Find where the given text appears and provide that cell's center as [x, y] coordinate. 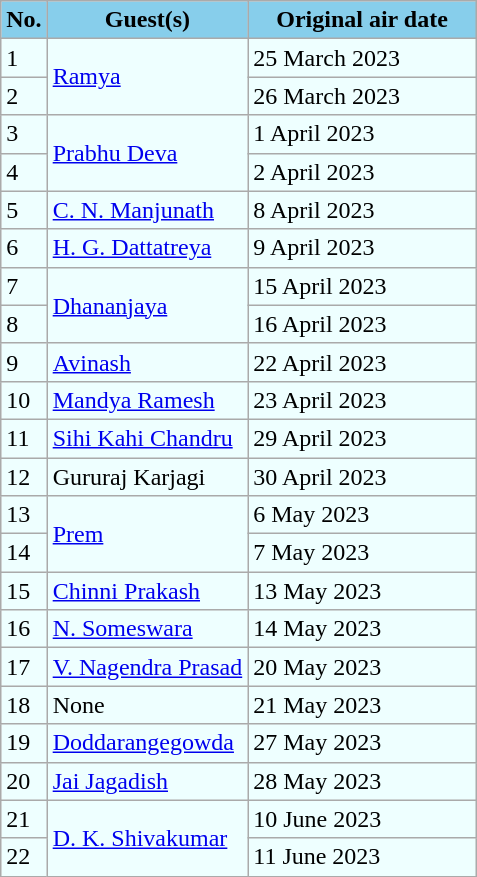
3 [24, 134]
Original air date [362, 20]
D. K. Shivakumar [148, 838]
C. N. Manjunath [148, 210]
Jai Jagadish [148, 781]
20 [24, 781]
2 [24, 96]
29 April 2023 [362, 438]
Mandya Ramesh [148, 400]
21 May 2023 [362, 705]
6 May 2023 [362, 515]
10 [24, 400]
22 [24, 857]
Chinni Prakash [148, 591]
25 March 2023 [362, 58]
26 March 2023 [362, 96]
H. G. Dattatreya [148, 248]
16 April 2023 [362, 324]
14 May 2023 [362, 629]
13 [24, 515]
17 [24, 667]
Prabhu Deva [148, 153]
7 May 2023 [362, 553]
8 [24, 324]
Avinash [148, 362]
9 April 2023 [362, 248]
15 April 2023 [362, 286]
23 April 2023 [362, 400]
Doddarangegowda [148, 743]
7 [24, 286]
No. [24, 20]
22 April 2023 [362, 362]
12 [24, 477]
Ramya [148, 77]
11 June 2023 [362, 857]
2 April 2023 [362, 172]
19 [24, 743]
6 [24, 248]
15 [24, 591]
28 May 2023 [362, 781]
5 [24, 210]
16 [24, 629]
V. Nagendra Prasad [148, 667]
14 [24, 553]
None [148, 705]
18 [24, 705]
N. Someswara [148, 629]
Guest(s) [148, 20]
4 [24, 172]
10 June 2023 [362, 819]
20 May 2023 [362, 667]
9 [24, 362]
13 May 2023 [362, 591]
Sihi Kahi Chandru [148, 438]
Dhananjaya [148, 305]
21 [24, 819]
Prem [148, 534]
11 [24, 438]
1 April 2023 [362, 134]
1 [24, 58]
30 April 2023 [362, 477]
Gururaj Karjagi [148, 477]
27 May 2023 [362, 743]
8 April 2023 [362, 210]
